Return (x, y) of the center of cell containing provided text 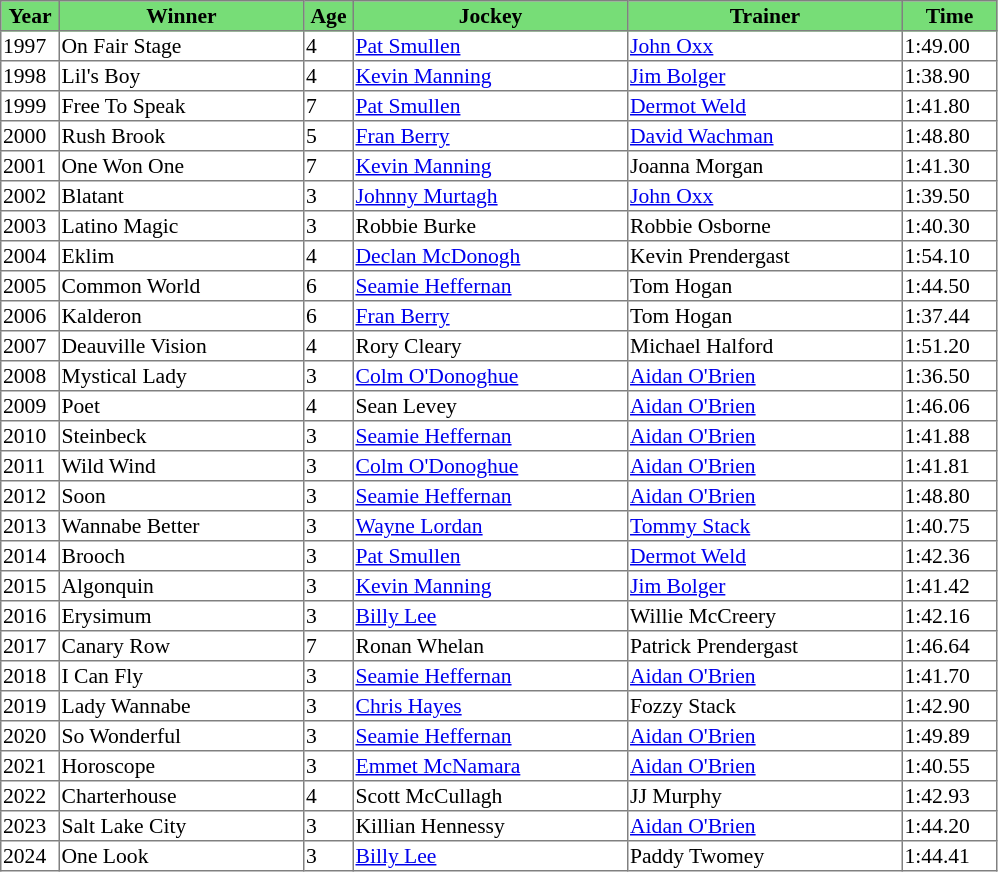
Rory Cleary (490, 346)
2003 (30, 226)
One Look (181, 856)
Fozzy Stack (765, 706)
2014 (30, 556)
2024 (30, 856)
1:44.20 (949, 826)
Wild Wind (181, 466)
Age (329, 16)
I Can Fly (181, 676)
Salt Lake City (181, 826)
Canary Row (181, 646)
Soon (181, 496)
Free To Speak (181, 106)
1999 (30, 106)
2016 (30, 616)
Robbie Burke (490, 226)
1:41.80 (949, 106)
Wannabe Better (181, 526)
So Wonderful (181, 736)
Paddy Twomey (765, 856)
2009 (30, 406)
1:39.50 (949, 196)
Blatant (181, 196)
2006 (30, 316)
One Won One (181, 166)
Robbie Osborne (765, 226)
Time (949, 16)
1:42.16 (949, 616)
2013 (30, 526)
1:36.50 (949, 376)
1:40.75 (949, 526)
2000 (30, 136)
Johnny Murtagh (490, 196)
On Fair Stage (181, 46)
Emmet McNamara (490, 766)
1:51.20 (949, 346)
Sean Levey (490, 406)
Latino Magic (181, 226)
Willie McCreery (765, 616)
Charterhouse (181, 796)
2005 (30, 286)
1:41.88 (949, 436)
Killian Hennessy (490, 826)
1:38.90 (949, 76)
Kalderon (181, 316)
Joanna Morgan (765, 166)
1:44.41 (949, 856)
5 (329, 136)
Mystical Lady (181, 376)
Declan McDonogh (490, 256)
2008 (30, 376)
2017 (30, 646)
Chris Hayes (490, 706)
Michael Halford (765, 346)
1997 (30, 46)
Tommy Stack (765, 526)
JJ Murphy (765, 796)
Common World (181, 286)
1:44.50 (949, 286)
2010 (30, 436)
1998 (30, 76)
2019 (30, 706)
1:41.70 (949, 676)
Year (30, 16)
Steinbeck (181, 436)
Eklim (181, 256)
Rush Brook (181, 136)
Patrick Prendergast (765, 646)
1:46.64 (949, 646)
1:42.93 (949, 796)
Deauville Vision (181, 346)
Poet (181, 406)
1:41.81 (949, 466)
2020 (30, 736)
2015 (30, 586)
1:37.44 (949, 316)
Kevin Prendergast (765, 256)
2011 (30, 466)
Lady Wannabe (181, 706)
1:49.89 (949, 736)
1:40.55 (949, 766)
1:42.90 (949, 706)
1:41.30 (949, 166)
2023 (30, 826)
2007 (30, 346)
Horoscope (181, 766)
1:49.00 (949, 46)
1:54.10 (949, 256)
2002 (30, 196)
Ronan Whelan (490, 646)
2001 (30, 166)
Scott McCullagh (490, 796)
Wayne Lordan (490, 526)
2004 (30, 256)
Erysimum (181, 616)
Winner (181, 16)
David Wachman (765, 136)
2012 (30, 496)
2018 (30, 676)
Trainer (765, 16)
1:46.06 (949, 406)
1:42.36 (949, 556)
Jockey (490, 16)
2022 (30, 796)
2021 (30, 766)
1:41.42 (949, 586)
Algonquin (181, 586)
Lil's Boy (181, 76)
1:40.30 (949, 226)
Brooch (181, 556)
